Find where the given text appears and provide that cell's center as [X, Y] coordinate. 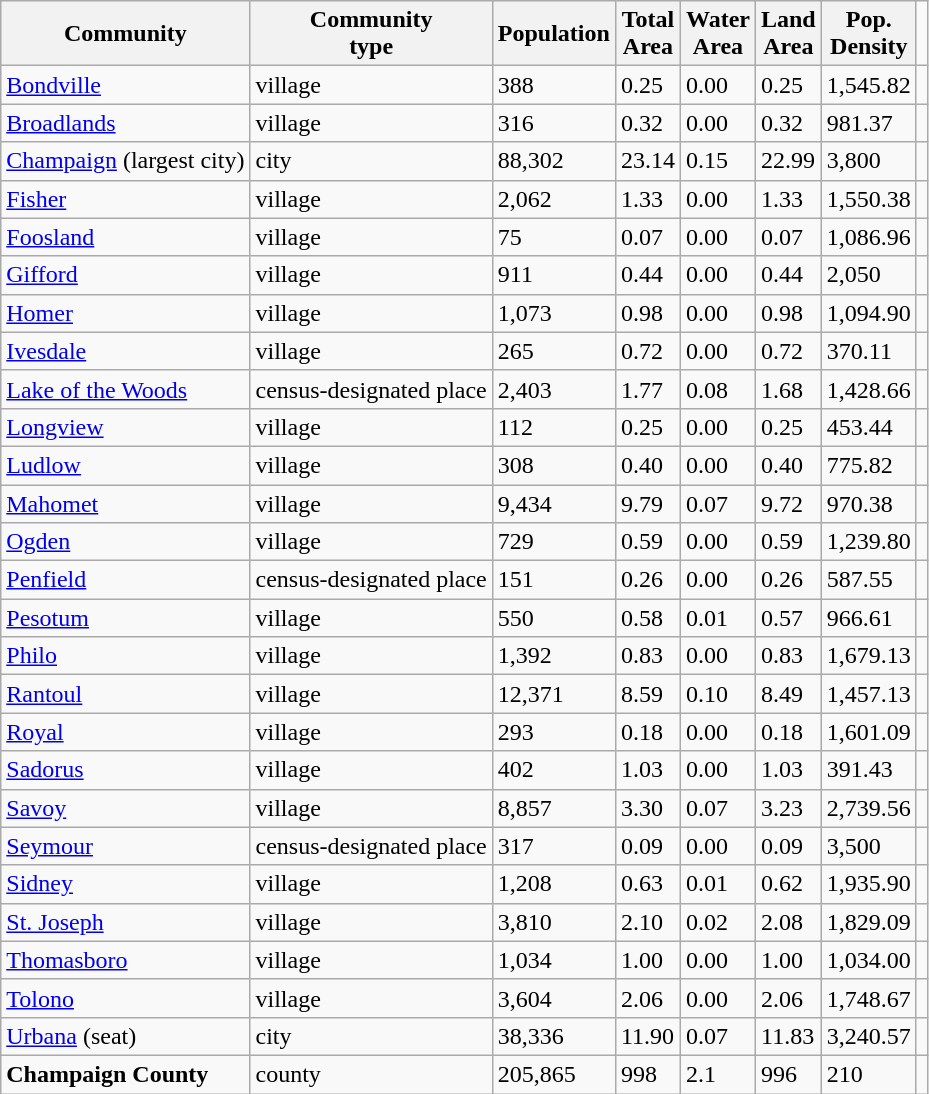
88,302 [554, 161]
9.79 [648, 503]
0.10 [718, 694]
112 [554, 427]
996 [788, 1074]
402 [554, 770]
Bondville [126, 85]
Ludlow [126, 465]
Philo [126, 656]
775.82 [868, 465]
970.38 [868, 503]
316 [554, 123]
370.11 [868, 351]
0.08 [718, 389]
391.43 [868, 770]
981.37 [868, 123]
966.61 [868, 618]
2.10 [648, 922]
Tolono [126, 998]
8.59 [648, 694]
1,392 [554, 656]
3.30 [648, 808]
1.77 [648, 389]
998 [648, 1074]
WaterArea [718, 34]
Urbana (seat) [126, 1036]
11.83 [788, 1036]
1,208 [554, 884]
Savoy [126, 808]
9.72 [788, 503]
Gifford [126, 275]
308 [554, 465]
0.58 [648, 618]
1,829.09 [868, 922]
293 [554, 732]
1,545.82 [868, 85]
1,601.09 [868, 732]
Champaign (largest city) [126, 161]
0.02 [718, 922]
1,428.66 [868, 389]
23.14 [648, 161]
Penfield [126, 580]
2,739.56 [868, 808]
Population [554, 34]
0.57 [788, 618]
1,034.00 [868, 960]
911 [554, 275]
1,457.13 [868, 694]
550 [554, 618]
0.63 [648, 884]
Royal [126, 732]
151 [554, 580]
38,336 [554, 1036]
0.62 [788, 884]
Lake of the Woods [126, 389]
2.08 [788, 922]
2.1 [718, 1074]
Longview [126, 427]
1,679.13 [868, 656]
210 [868, 1074]
3,604 [554, 998]
Foosland [126, 237]
Seymour [126, 846]
Homer [126, 313]
3,500 [868, 846]
1,073 [554, 313]
Community [126, 34]
Ivesdale [126, 351]
388 [554, 85]
Mahomet [126, 503]
1,550.38 [868, 199]
1,086.96 [868, 237]
453.44 [868, 427]
3.23 [788, 808]
St. Joseph [126, 922]
Broadlands [126, 123]
9,434 [554, 503]
22.99 [788, 161]
Ogden [126, 542]
Rantoul [126, 694]
2,062 [554, 199]
11.90 [648, 1036]
1.68 [788, 389]
Sadorus [126, 770]
1,748.67 [868, 998]
3,800 [868, 161]
1,935.90 [868, 884]
3,810 [554, 922]
Pop.Density [868, 34]
TotalArea [648, 34]
LandArea [788, 34]
Fisher [126, 199]
1,239.80 [868, 542]
2,050 [868, 275]
729 [554, 542]
1,034 [554, 960]
1,094.90 [868, 313]
0.15 [718, 161]
Pesotum [126, 618]
12,371 [554, 694]
Champaign County [126, 1074]
8.49 [788, 694]
Communitytype [371, 34]
Thomasboro [126, 960]
county [371, 1074]
Sidney [126, 884]
317 [554, 846]
2,403 [554, 389]
3,240.57 [868, 1036]
265 [554, 351]
205,865 [554, 1074]
75 [554, 237]
587.55 [868, 580]
8,857 [554, 808]
